For the text-containing cell, return its midpoint in (x, y) coordinate format. 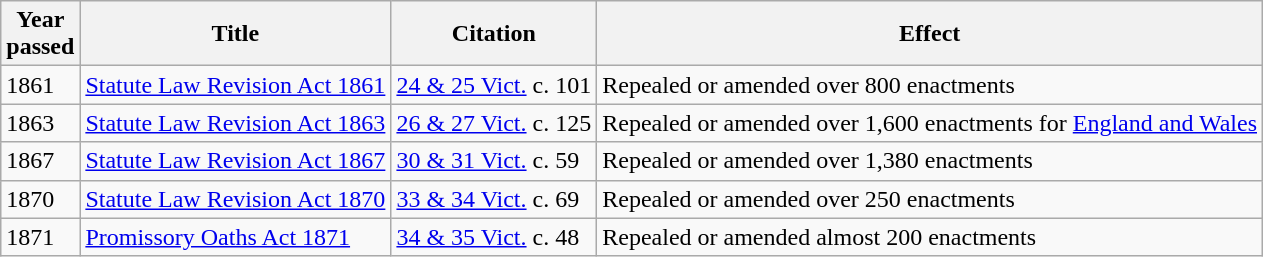
Promissory Oaths Act 1871 (236, 237)
Citation (494, 34)
Repealed or amended over 1,600 enactments for England and Wales (930, 123)
1863 (40, 123)
Statute Law Revision Act 1867 (236, 161)
Repealed or amended over 250 enactments (930, 199)
Repealed or amended over 800 enactments (930, 85)
Statute Law Revision Act 1863 (236, 123)
Effect (930, 34)
1867 (40, 161)
1861 (40, 85)
Statute Law Revision Act 1870 (236, 199)
Statute Law Revision Act 1861 (236, 85)
1871 (40, 237)
33 & 34 Vict. c. 69 (494, 199)
Repealed or amended over 1,380 enactments (930, 161)
26 & 27 Vict. c. 125 (494, 123)
Yearpassed (40, 34)
Repealed or amended almost 200 enactments (930, 237)
30 & 31 Vict. c. 59 (494, 161)
34 & 35 Vict. c. 48 (494, 237)
1870 (40, 199)
Title (236, 34)
24 & 25 Vict. c. 101 (494, 85)
